Determine the (x, y) coordinate at the center of the cell enclosing the given text.  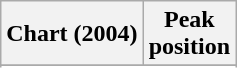
Peakposition (189, 34)
Chart (2004) (72, 34)
